Locate the cell with the specified text and output its [x, y] center coordinate. 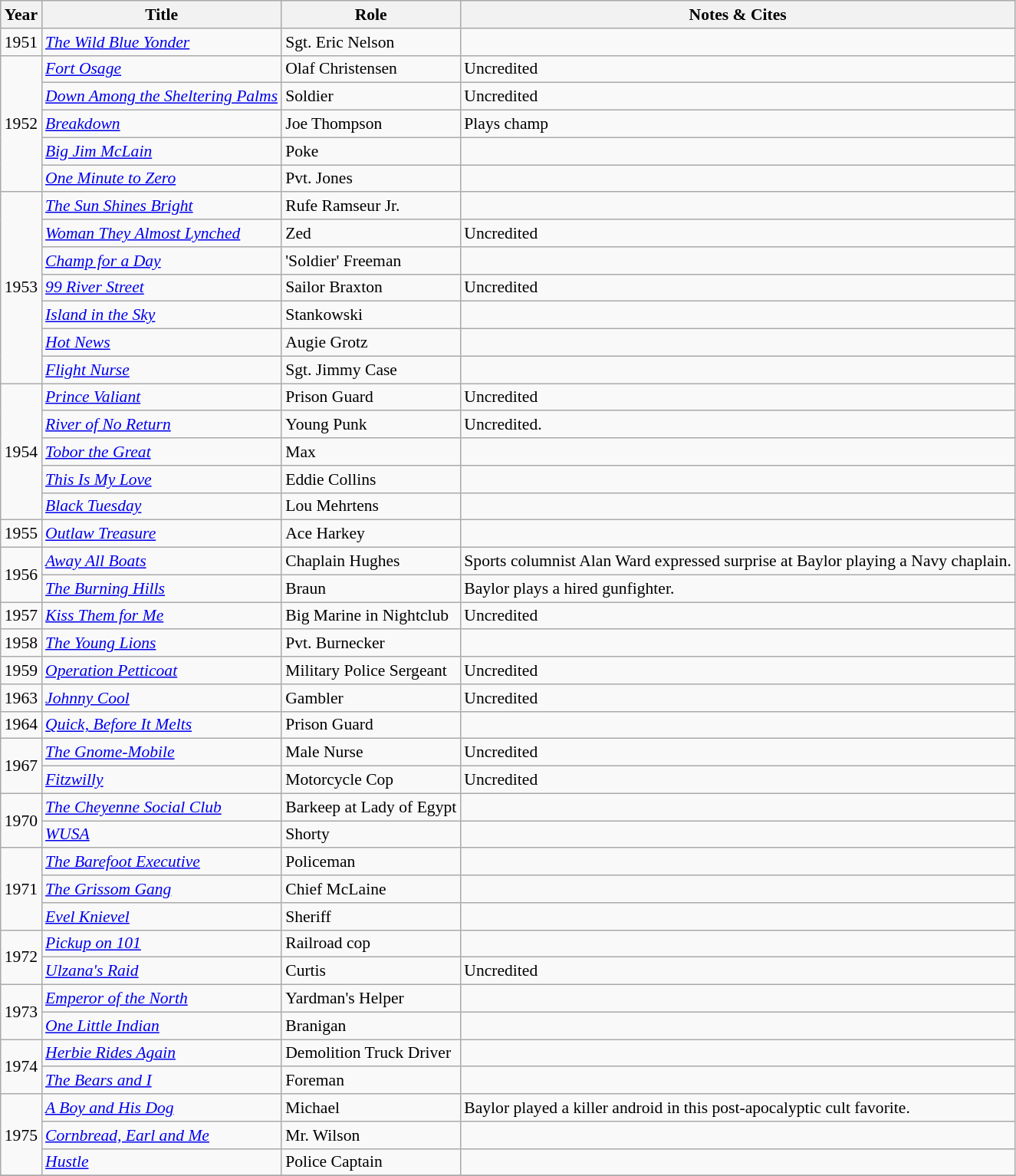
Big Marine in Nightclub [371, 616]
Olaf Christensen [371, 69]
Champ for a Day [161, 261]
1957 [21, 616]
The Gnome-Mobile [161, 753]
Sgt. Eric Nelson [371, 42]
The Bears and I [161, 1081]
1955 [21, 534]
Policeman [371, 862]
Woman They Almost Lynched [161, 233]
Black Tuesday [161, 506]
Augie Grotz [371, 343]
Michael [371, 1108]
The Burning Hills [161, 588]
Fort Osage [161, 69]
Sailor Braxton [371, 288]
1972 [21, 957]
Prince Valiant [161, 397]
Emperor of the North [161, 999]
1971 [21, 890]
One Minute to Zero [161, 179]
Hot News [161, 343]
1964 [21, 725]
Barkeep at Lady of Egypt [371, 807]
The Grissom Gang [161, 889]
Shorty [371, 835]
Curtis [371, 971]
Big Jim McLain [161, 151]
1954 [21, 452]
Baylor played a killer android in this post-apocalyptic cult favorite. [738, 1108]
Island in the Sky [161, 315]
The Barefoot Executive [161, 862]
The Sun Shines Bright [161, 206]
The Cheyenne Social Club [161, 807]
Away All Boats [161, 562]
Soldier [371, 97]
'Soldier' Freeman [371, 261]
Lou Mehrtens [371, 506]
Evel Knievel [161, 917]
Operation Petticoat [161, 670]
Uncredited. [738, 425]
Chief McLaine [371, 889]
Johnny Cool [161, 698]
Herbie Rides Again [161, 1053]
Role [371, 15]
Breakdown [161, 124]
River of No Return [161, 425]
1963 [21, 698]
Branigan [371, 1026]
WUSA [161, 835]
Kiss Them for Me [161, 616]
Yardman's Helper [371, 999]
Year [21, 15]
Male Nurse [371, 753]
Demolition Truck Driver [371, 1053]
Pvt. Burnecker [371, 644]
Railroad cop [371, 944]
Rufe Ramseur Jr. [371, 206]
1956 [21, 575]
Pvt. Jones [371, 179]
Chaplain Hughes [371, 562]
Fitzwilly [161, 780]
Ace Harkey [371, 534]
Sgt. Jimmy Case [371, 370]
1953 [21, 288]
Foreman [371, 1081]
1970 [21, 821]
This Is My Love [161, 479]
Stankowski [371, 315]
Quick, Before It Melts [161, 725]
Title [161, 15]
Police Captain [371, 1162]
99 River Street [161, 288]
A Boy and His Dog [161, 1108]
Plays champ [738, 124]
Young Punk [371, 425]
1958 [21, 644]
One Little Indian [161, 1026]
Max [371, 452]
The Wild Blue Yonder [161, 42]
Joe Thompson [371, 124]
Sheriff [371, 917]
Gambler [371, 698]
Down Among the Sheltering Palms [161, 97]
Outlaw Treasure [161, 534]
Pickup on 101 [161, 944]
Tobor the Great [161, 452]
Hustle [161, 1162]
Baylor plays a hired gunfighter. [738, 588]
Mr. Wilson [371, 1135]
Poke [371, 151]
Zed [371, 233]
1959 [21, 670]
1975 [21, 1135]
1974 [21, 1066]
1973 [21, 1013]
1967 [21, 766]
Notes & Cites [738, 15]
Sports columnist Alan Ward expressed surprise at Baylor playing a Navy chaplain. [738, 562]
Eddie Collins [371, 479]
1951 [21, 42]
1952 [21, 124]
Ulzana's Raid [161, 971]
Motorcycle Cop [371, 780]
Cornbread, Earl and Me [161, 1135]
Military Police Sergeant [371, 670]
Braun [371, 588]
Flight Nurse [161, 370]
The Young Lions [161, 644]
